From the cell containing the given text, extract its center point as [X, Y] coordinate. 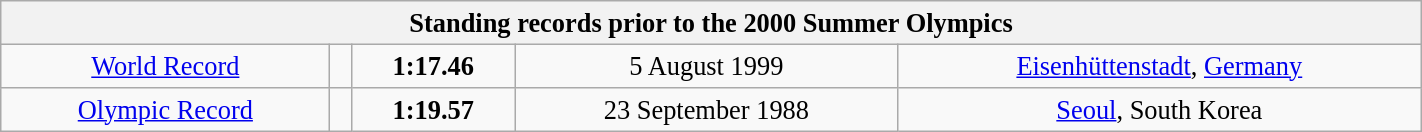
1:17.46 [433, 66]
Standing records prior to the 2000 Summer Olympics [711, 22]
Seoul, South Korea [1159, 109]
World Record [166, 66]
Eisenhüttenstadt, Germany [1159, 66]
Olympic Record [166, 109]
1:19.57 [433, 109]
23 September 1988 [706, 109]
5 August 1999 [706, 66]
